Provide the [x, y] coordinate of the cell's center where the given text is located.  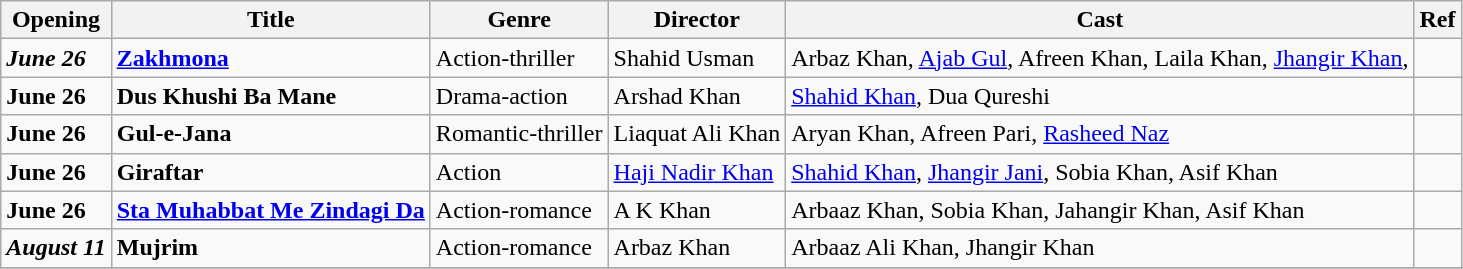
Arbaz Khan [697, 248]
Drama-action [519, 96]
Liaquat Ali Khan [697, 134]
Arshad Khan [697, 96]
Romantic-thriller [519, 134]
Sta Muhabbat Me Zindagi Da [270, 210]
Giraftar [270, 172]
Shahid Khan, Dua Qureshi [1100, 96]
Title [270, 20]
Director [697, 20]
Gul-e-Jana [270, 134]
A K Khan [697, 210]
Arbaaz Khan, Sobia Khan, Jahangir Khan, Asif Khan [1100, 210]
Dus Khushi Ba Mane [270, 96]
Genre [519, 20]
Shahid Khan, Jhangir Jani, Sobia Khan, Asif Khan [1100, 172]
August 11 [56, 248]
Shahid Usman [697, 58]
Cast [1100, 20]
Action-thriller [519, 58]
Aryan Khan, Afreen Pari, Rasheed Naz [1100, 134]
Opening [56, 20]
Arbaaz Ali Khan, Jhangir Khan [1100, 248]
Arbaz Khan, Ajab Gul, Afreen Khan, Laila Khan, Jhangir Khan, [1100, 58]
Zakhmona [270, 58]
Haji Nadir Khan [697, 172]
Ref [1438, 20]
Mujrim [270, 248]
Action [519, 172]
